Identify which cell holds the provided text, then report its [X, Y] central coordinate. 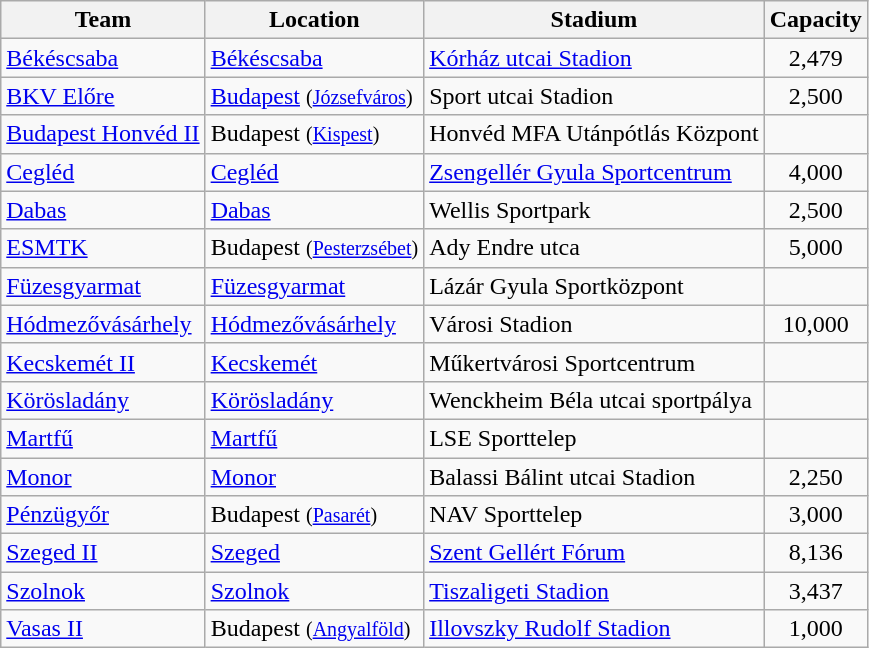
Vasas II [103, 629]
Kórház utcai Stadion [594, 58]
Budapest (Józsefváros) [314, 96]
Zsengellér Gyula Sportcentrum [594, 172]
Budapest Honvéd II [103, 134]
Szeged [314, 553]
3,000 [816, 515]
Wenckheim Béla utcai sportpálya [594, 400]
Budapest (Angyalföld) [314, 629]
LSE Sporttelep [594, 438]
5,000 [816, 248]
Capacity [816, 20]
Stadium [594, 20]
2,479 [816, 58]
Balassi Bálint utcai Stadion [594, 477]
Honvéd MFA Utánpótlás Központ [594, 134]
Budapest (Kispest) [314, 134]
10,000 [816, 324]
1,000 [816, 629]
Lázár Gyula Sportközpont [594, 286]
BKV Előre [103, 96]
Tiszaligeti Stadion [594, 591]
Szeged II [103, 553]
Location [314, 20]
Budapest (Pasarét) [314, 515]
Illovszky Rudolf Stadion [594, 629]
Wellis Sportpark [594, 210]
2,250 [816, 477]
Kecskemét II [103, 362]
Szent Gellért Fórum [594, 553]
ESMTK [103, 248]
Ady Endre utca [594, 248]
8,136 [816, 553]
Kecskemét [314, 362]
4,000 [816, 172]
Pénzügyőr [103, 515]
Sport utcai Stadion [594, 96]
Budapest (Pesterzsébet) [314, 248]
Team [103, 20]
3,437 [816, 591]
NAV Sporttelep [594, 515]
Városi Stadion [594, 324]
Műkertvárosi Sportcentrum [594, 362]
